Search for the cell housing the specified text and yield its [x, y] center coordinate. 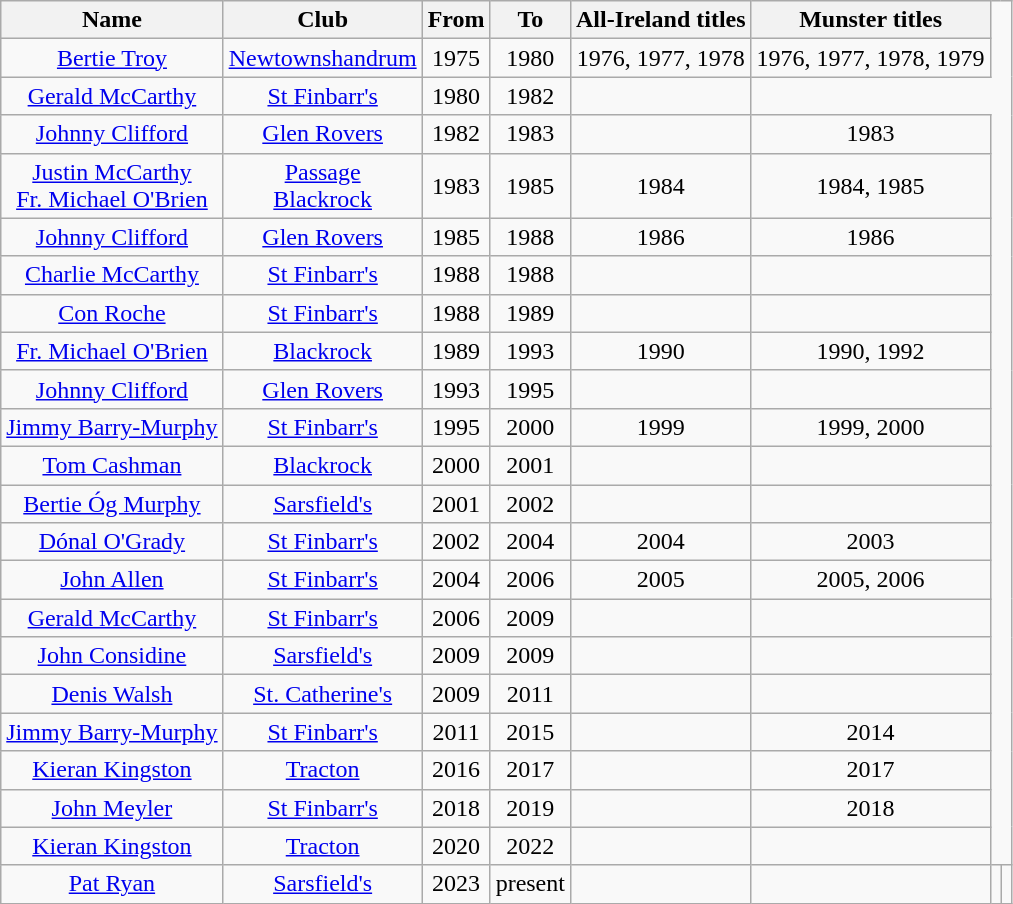
1975 [456, 58]
John Allen [112, 580]
Charlie McCarthy [112, 275]
2022 [530, 846]
1999, 2000 [870, 427]
1990, 1992 [870, 351]
Con Roche [112, 313]
St. Catherine's [322, 694]
Dónal O'Grady [112, 542]
Club [322, 20]
Justin McCarthyFr. Michael O'Brien [112, 186]
1976, 1977, 1978, 1979 [870, 58]
1999 [660, 427]
John Meyler [112, 808]
From [456, 20]
Bertie Troy [112, 58]
Bertie Óg Murphy [112, 503]
1990 [660, 351]
Munster titles [870, 20]
Tom Cashman [112, 465]
2015 [530, 732]
2020 [456, 846]
1984, 1985 [870, 186]
PassageBlackrock [322, 186]
present [530, 884]
2005 [660, 580]
2023 [456, 884]
Name [112, 20]
Denis Walsh [112, 694]
2003 [870, 542]
2016 [456, 770]
2014 [870, 732]
All-Ireland titles [660, 20]
1984 [660, 186]
John Considine [112, 656]
Fr. Michael O'Brien [112, 351]
To [530, 20]
Newtownshandrum [322, 58]
2019 [530, 808]
1976, 1977, 1978 [660, 58]
2005, 2006 [870, 580]
Pat Ryan [112, 884]
